Extract the [x, y] coordinate from the center of the cell holding the provided text.  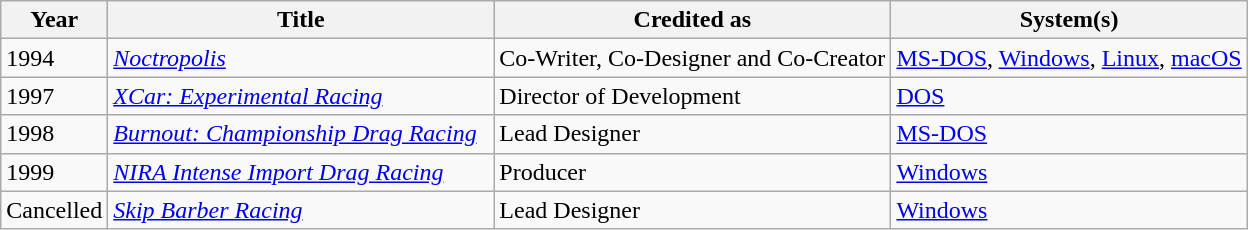
System(s) [1069, 20]
Producer [692, 172]
XCar: Experimental Racing [301, 96]
Skip Barber Racing [301, 210]
1998 [54, 134]
Noctropolis [301, 58]
Director of Development [692, 96]
1999 [54, 172]
MS-DOS, Windows, Linux, macOS [1069, 58]
MS-DOS [1069, 134]
DOS [1069, 96]
Cancelled [54, 210]
1994 [54, 58]
Credited as [692, 20]
NIRA Intense Import Drag Racing [301, 172]
Co-Writer, Co-Designer and Co-Creator [692, 58]
Burnout: Championship Drag Racing [301, 134]
1997 [54, 96]
Year [54, 20]
Title [301, 20]
